Detect which cell encompasses the target text, then output its (X, Y) center coordinate. 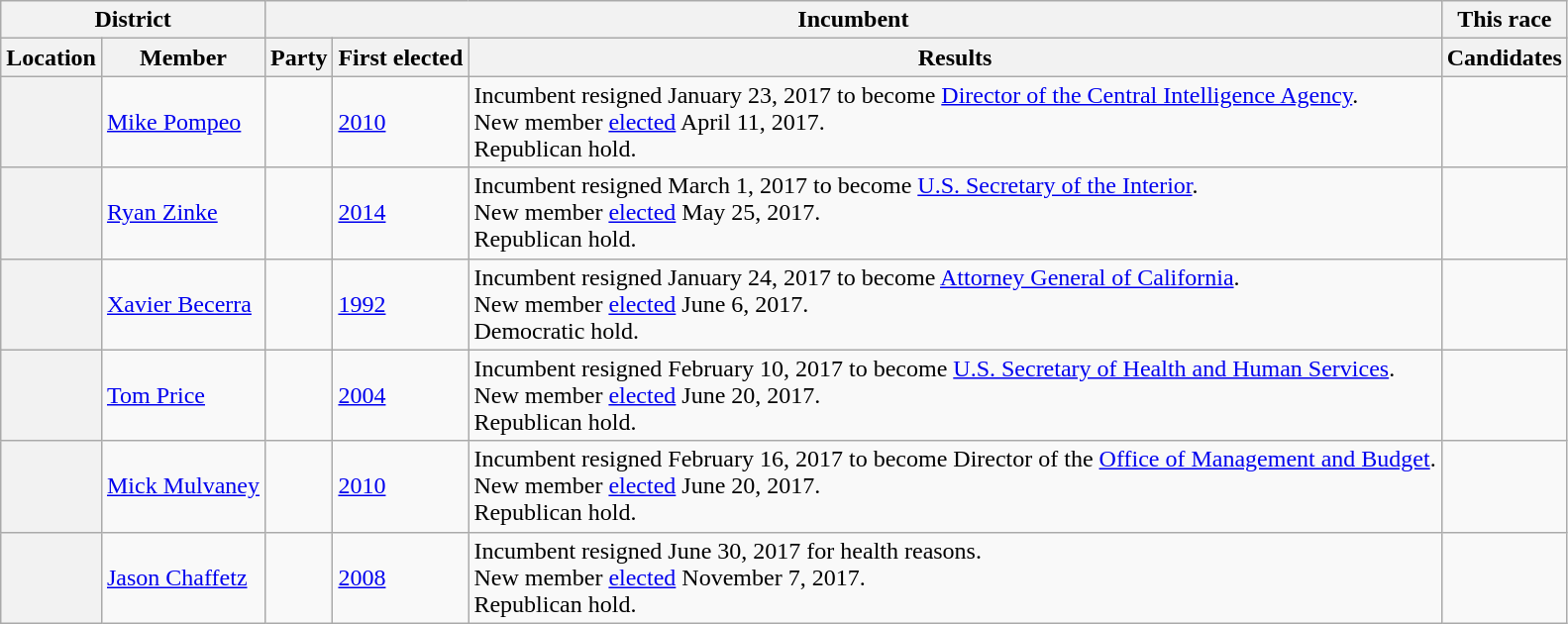
Incumbent resigned February 10, 2017 to become U.S. Secretary of Health and Human Services.New member elected June 20, 2017.Republican hold. (955, 395)
1992 (400, 304)
Ryan Zinke (182, 213)
Incumbent resigned February 16, 2017 to become Director of the Office of Management and Budget.New member elected June 20, 2017.Republican hold. (955, 486)
Mick Mulvaney (182, 486)
Jason Chaffetz (182, 577)
Incumbent resigned January 23, 2017 to become Director of the Central Intelligence Agency.New member elected April 11, 2017.Republican hold. (955, 122)
2008 (400, 577)
First elected (400, 57)
Location (52, 57)
Incumbent resigned January 24, 2017 to become Attorney General of California.New member elected June 6, 2017.Democratic hold. (955, 304)
2014 (400, 213)
Party (299, 57)
Xavier Becerra (182, 304)
Incumbent resigned June 30, 2017 for health reasons.New member elected November 7, 2017.Republican hold. (955, 577)
2004 (400, 395)
District (133, 20)
Mike Pompeo (182, 122)
Incumbent (854, 20)
Results (955, 57)
Incumbent resigned March 1, 2017 to become U.S. Secretary of the Interior.New member elected May 25, 2017.Republican hold. (955, 213)
This race (1504, 20)
Tom Price (182, 395)
Candidates (1504, 57)
Member (182, 57)
